Find where the given text appears and provide that cell's center as (x, y) coordinate. 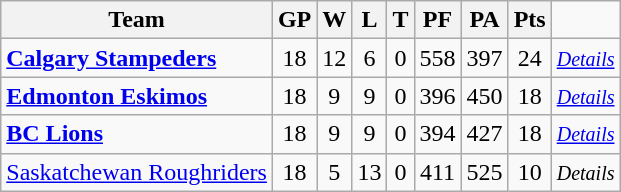
396 (438, 96)
6 (370, 58)
T (400, 20)
Pts (530, 20)
BC Lions (137, 134)
10 (530, 172)
L (370, 20)
GP (294, 20)
PA (484, 20)
5 (334, 172)
24 (530, 58)
Edmonton Eskimos (137, 96)
394 (438, 134)
397 (484, 58)
Team (137, 20)
525 (484, 172)
558 (438, 58)
427 (484, 134)
450 (484, 96)
13 (370, 172)
Calgary Stampeders (137, 58)
W (334, 20)
Saskatchewan Roughriders (137, 172)
411 (438, 172)
PF (438, 20)
12 (334, 58)
